Pinpoint the cell where the given text exists, returning its (X, Y) midpoint coordinate. 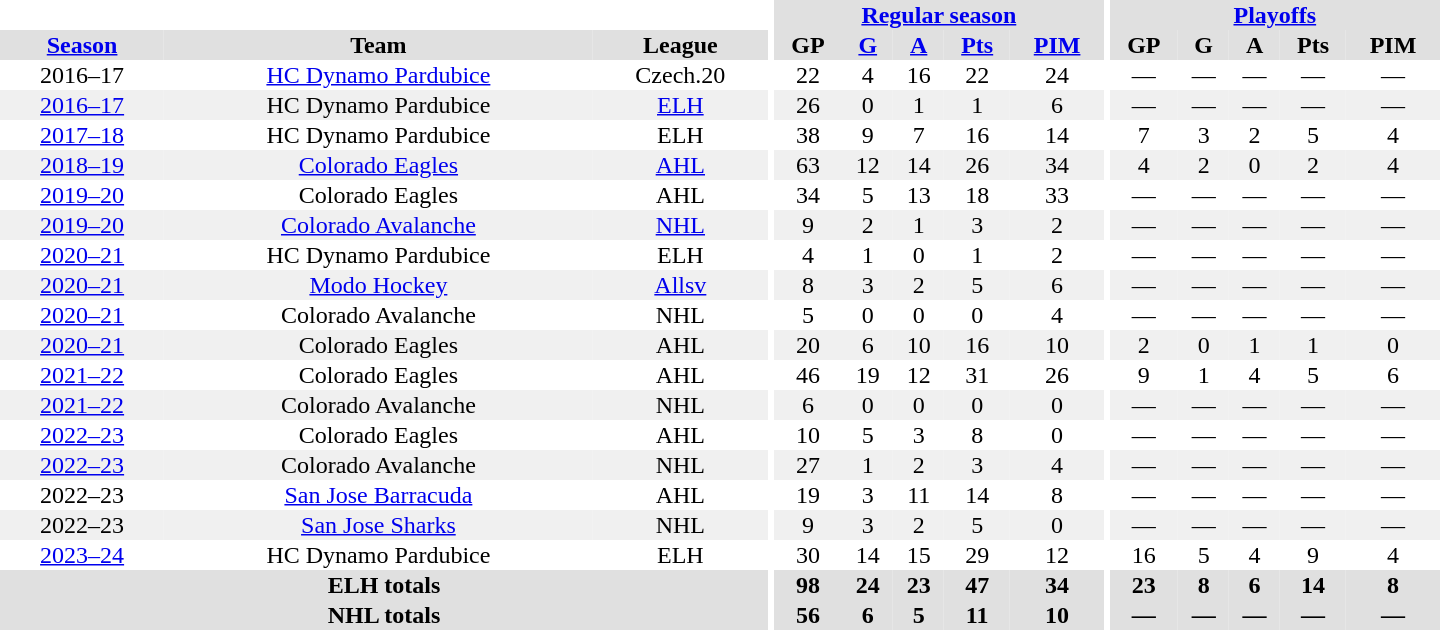
Playoffs (1275, 15)
98 (808, 585)
League (680, 45)
30 (808, 555)
20 (808, 345)
15 (918, 555)
63 (808, 165)
Modo Hockey (378, 285)
2018–19 (82, 165)
47 (977, 585)
56 (808, 615)
Regular season (939, 15)
18 (977, 195)
Team (378, 45)
31 (977, 375)
27 (808, 465)
13 (918, 195)
2017–18 (82, 135)
Czech.20 (680, 75)
38 (808, 135)
San Jose Sharks (378, 525)
2023–24 (82, 555)
29 (977, 555)
33 (1057, 195)
Allsv (680, 285)
NHL totals (384, 615)
San Jose Barracuda (378, 495)
46 (808, 375)
Season (82, 45)
ELH totals (384, 585)
